Return (X, Y) of the center of cell containing provided text 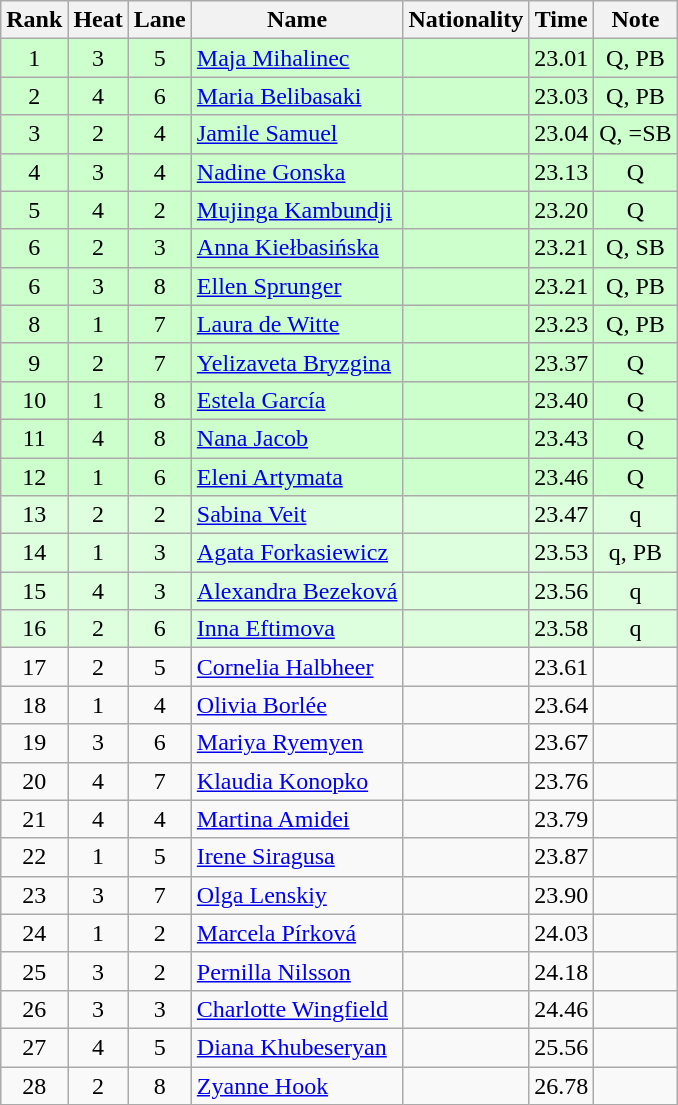
10 (34, 400)
24.46 (562, 1009)
23.23 (562, 324)
28 (34, 1085)
Maria Belibasaki (297, 96)
Alexandra Bezeková (297, 591)
Charlotte Wingfield (297, 1009)
Lane (160, 20)
Eleni Artymata (297, 477)
23.76 (562, 781)
Pernilla Nilsson (297, 971)
23.64 (562, 705)
Irene Siragusa (297, 857)
25 (34, 971)
Olivia Borlée (297, 705)
Yelizaveta Bryzgina (297, 362)
Ellen Sprunger (297, 286)
23.01 (562, 58)
q, PB (636, 553)
Agata Forkasiewicz (297, 553)
23.43 (562, 438)
17 (34, 667)
Mujinga Kambundji (297, 210)
23.03 (562, 96)
Klaudia Konopko (297, 781)
25.56 (562, 1047)
Zyanne Hook (297, 1085)
13 (34, 515)
9 (34, 362)
26.78 (562, 1085)
23.40 (562, 400)
19 (34, 743)
24.18 (562, 971)
12 (34, 477)
23.90 (562, 895)
Cornelia Halbheer (297, 667)
Nadine Gonska (297, 172)
24.03 (562, 933)
18 (34, 705)
Nana Jacob (297, 438)
23 (34, 895)
Martina Amidei (297, 819)
Nationality (466, 20)
Time (562, 20)
Inna Eftimova (297, 629)
Diana Khubeseryan (297, 1047)
23.46 (562, 477)
23.04 (562, 134)
Name (297, 20)
23.47 (562, 515)
Heat (98, 20)
11 (34, 438)
23.67 (562, 743)
23.56 (562, 591)
Laura de Witte (297, 324)
20 (34, 781)
21 (34, 819)
24 (34, 933)
Q, =SB (636, 134)
26 (34, 1009)
14 (34, 553)
15 (34, 591)
Anna Kiełbasińska (297, 248)
23.37 (562, 362)
Estela García (297, 400)
23.53 (562, 553)
Sabina Veit (297, 515)
Mariya Ryemyen (297, 743)
Rank (34, 20)
23.87 (562, 857)
22 (34, 857)
Jamile Samuel (297, 134)
23.13 (562, 172)
23.79 (562, 819)
23.58 (562, 629)
Marcela Pírková (297, 933)
Note (636, 20)
Maja Mihalinec (297, 58)
23.20 (562, 210)
Olga Lenskiy (297, 895)
27 (34, 1047)
16 (34, 629)
Q, SB (636, 248)
23.61 (562, 667)
